Return [x, y] of the center of cell containing provided text 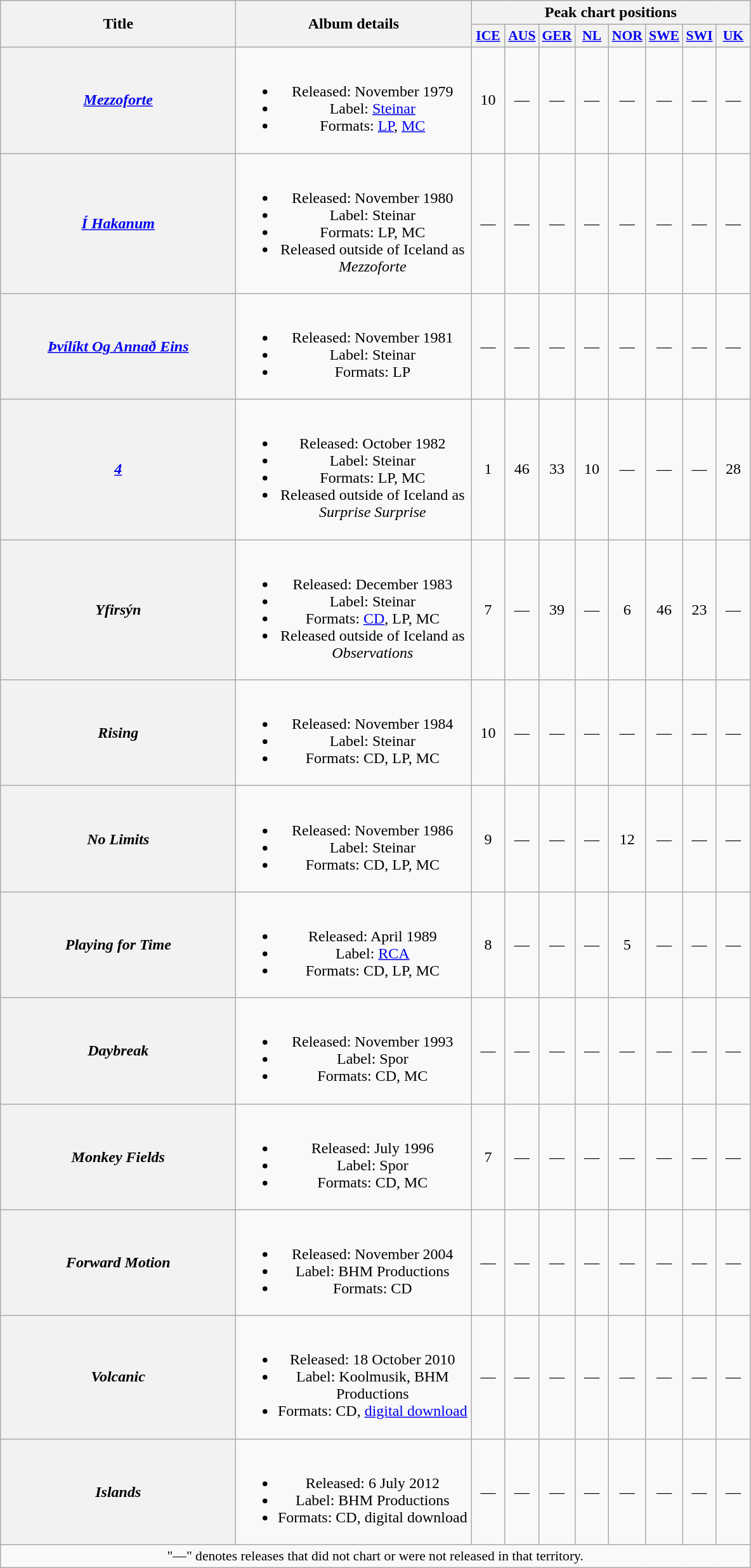
Released: November 1993Label: SporFormats: CD, MC [354, 1050]
8 [488, 945]
"—" denotes releases that did not chart or were not released in that territory. [375, 1556]
Playing for Time [118, 945]
Í Hakanum [118, 223]
Þvílíkt Og Annað Eins [118, 346]
39 [557, 610]
AUS [521, 36]
12 [627, 839]
Released: November 1984Label: SteinarFormats: CD, LP, MC [354, 733]
Forward Motion [118, 1262]
Daybreak [118, 1050]
Volcanic [118, 1377]
Released: July 1996Label: SporFormats: CD, MC [354, 1157]
Released: November 1986Label: SteinarFormats: CD, LP, MC [354, 839]
Released: 6 July 2012Label: BHM ProductionsFormats: CD, digital download [354, 1492]
Islands [118, 1492]
33 [557, 469]
9 [488, 839]
6 [627, 610]
No Limits [118, 839]
Released: 18 October 2010Label: Koolmusik, BHM ProductionsFormats: CD, digital download [354, 1377]
Monkey Fields [118, 1157]
Released: November 2004Label: BHM ProductionsFormats: CD [354, 1262]
Mezzoforte [118, 100]
23 [699, 610]
28 [733, 469]
Released: November 1979Label: SteinarFormats: LP, MC [354, 100]
1 [488, 469]
Released: November 1980Label: SteinarFormats: LP, MCReleased outside of Iceland as Mezzoforte [354, 223]
Released: November 1981Label: SteinarFormats: LP [354, 346]
NOR [627, 36]
Title [118, 24]
ICE [488, 36]
Peak chart positions [611, 13]
5 [627, 945]
GER [557, 36]
SWI [699, 36]
Released: December 1983Label: SteinarFormats: CD, LP, MCReleased outside of Iceland as Observations [354, 610]
Released: October 1982Label: SteinarFormats: LP, MCReleased outside of Iceland as Surprise Surprise [354, 469]
Yfirsýn [118, 610]
NL [591, 36]
UK [733, 36]
Album details [354, 24]
SWE [664, 36]
Released: April 1989Label: RCAFormats: CD, LP, MC [354, 945]
Rising [118, 733]
4 [118, 469]
